Search for the cell housing the specified text and yield its [X, Y] center coordinate. 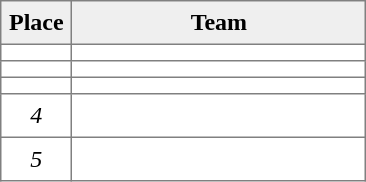
Place [36, 23]
5 [36, 159]
Team [219, 23]
4 [36, 116]
